Capture the cell that displays the provided text and extract its [X, Y] central coordinate. 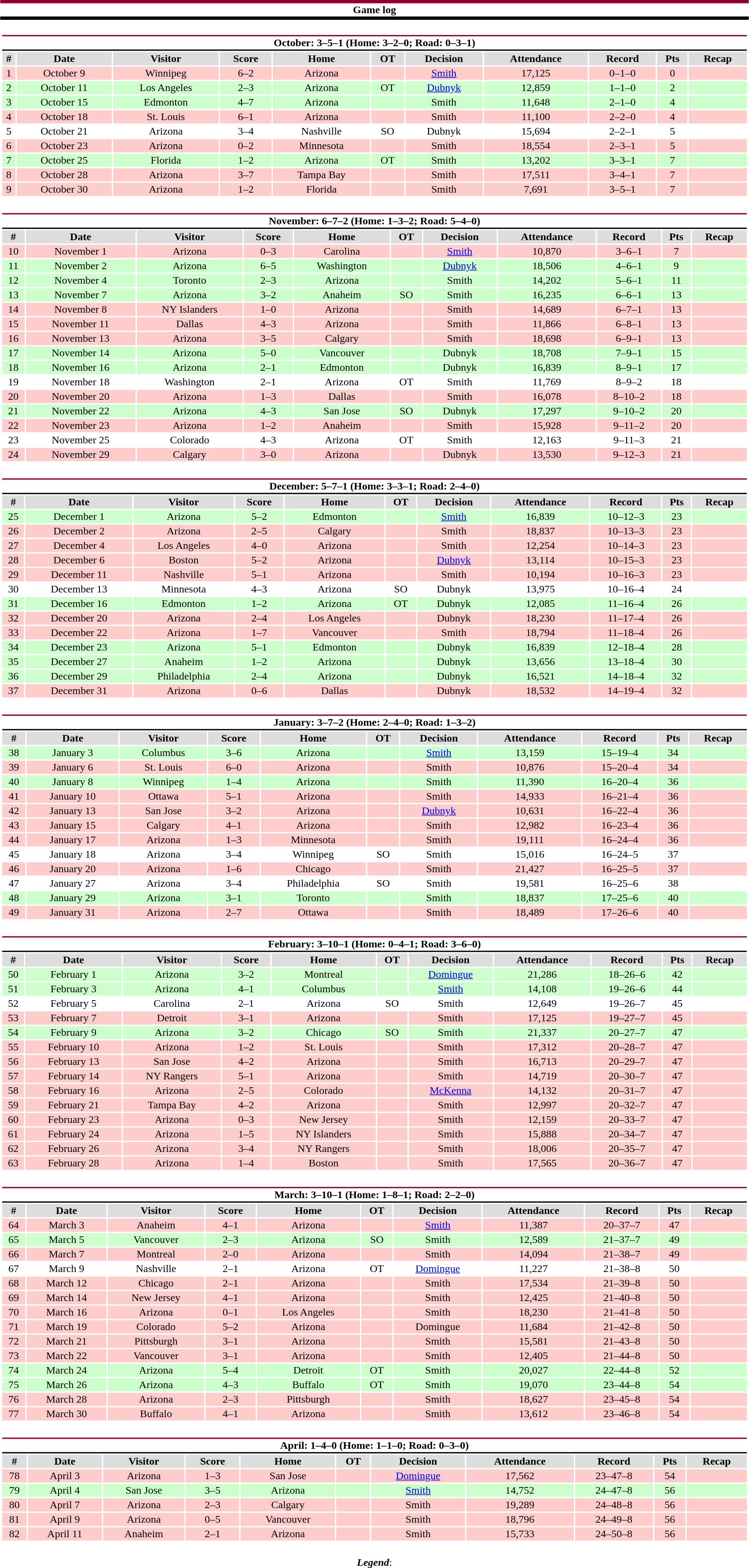
19 [13, 382]
16–24–4 [620, 840]
February 16 [74, 1090]
17,297 [547, 411]
January 29 [73, 898]
21–40–8 [622, 1298]
April 4 [65, 1491]
64 [14, 1225]
12 [13, 280]
0–2 [246, 146]
6–8–1 [629, 324]
December 6 [79, 560]
10,631 [530, 811]
December 23 [79, 647]
12,982 [530, 826]
11,648 [536, 102]
16–24–5 [620, 855]
11–17–4 [626, 618]
2–0 [231, 1254]
12,649 [542, 1003]
November 1 [80, 251]
16,521 [540, 676]
21–37–7 [622, 1240]
20–29–7 [627, 1061]
10–13–3 [626, 531]
16–23–4 [620, 826]
3–4–1 [622, 175]
58 [13, 1090]
14,094 [533, 1254]
57 [13, 1076]
65 [14, 1240]
October 21 [64, 132]
October 11 [64, 88]
1–6 [234, 869]
March 12 [67, 1283]
February: 3–10–1 (Home: 0–4–1; Road: 3–6–0) [374, 944]
20–32–7 [627, 1105]
21–39–8 [622, 1283]
March 3 [67, 1225]
13,202 [536, 161]
December 1 [79, 517]
21,427 [530, 869]
4–6–1 [629, 266]
39 [14, 768]
April 7 [65, 1505]
79 [14, 1491]
February 9 [74, 1032]
December 2 [79, 531]
March 28 [67, 1399]
March 21 [67, 1341]
11,769 [547, 382]
12,589 [533, 1240]
9–12–3 [629, 454]
21–44–8 [622, 1356]
17–25–6 [620, 898]
20–28–7 [627, 1047]
January 8 [73, 782]
17,562 [520, 1476]
72 [14, 1341]
14 [13, 309]
0–5 [213, 1520]
2–1–0 [622, 102]
December 22 [79, 633]
9–10–2 [629, 411]
13–18–4 [626, 662]
6–7–1 [629, 309]
31 [13, 604]
21–38–7 [622, 1254]
October 25 [64, 161]
16–25–6 [620, 884]
February 14 [74, 1076]
15–20–4 [620, 768]
December: 5–7–1 (Home: 3–3–1; Road: 2–4–0) [374, 486]
November 16 [80, 367]
2–3–1 [622, 146]
February 13 [74, 1061]
8–9–2 [629, 382]
December 16 [79, 604]
41 [14, 797]
January 17 [73, 840]
19–27–7 [627, 1018]
14,132 [542, 1090]
October 30 [64, 190]
November 7 [80, 295]
20–27–7 [627, 1032]
6–5 [268, 266]
16–21–4 [620, 797]
18,708 [547, 353]
3–6–1 [629, 251]
15,581 [533, 1341]
November 4 [80, 280]
February 1 [74, 974]
November 8 [80, 309]
1–7 [259, 633]
16–20–4 [620, 782]
17,312 [542, 1047]
10,870 [547, 251]
11,390 [530, 782]
January 18 [73, 855]
April 9 [65, 1520]
5–0 [268, 353]
77 [14, 1414]
6 [9, 146]
61 [13, 1134]
October 28 [64, 175]
12–18–4 [626, 647]
21–42–8 [622, 1327]
11,227 [533, 1269]
March 22 [67, 1356]
24–49–8 [614, 1520]
3–0 [268, 454]
69 [14, 1298]
March 16 [67, 1312]
7,691 [536, 190]
February 21 [74, 1105]
20–37–7 [622, 1225]
March 7 [67, 1254]
11–16–4 [626, 604]
November 25 [80, 440]
33 [13, 633]
6–1 [246, 117]
22 [13, 425]
24–48–8 [614, 1505]
67 [14, 1269]
13,530 [547, 454]
0–1–0 [622, 73]
1 [9, 73]
3–3–1 [622, 161]
15,888 [542, 1134]
9–11–2 [629, 425]
1–1–0 [622, 88]
12,425 [533, 1298]
March 5 [67, 1240]
10,876 [530, 768]
5–4 [231, 1370]
12,405 [533, 1356]
October 18 [64, 117]
18,554 [536, 146]
January 13 [73, 811]
November: 6–7–2 (Home: 1–3–2; Road: 5–4–0) [374, 221]
10–16–4 [626, 589]
January 10 [73, 797]
20–30–7 [627, 1076]
20–34–7 [627, 1134]
1–5 [246, 1134]
14,689 [547, 309]
McKenna [451, 1090]
12,163 [547, 440]
November 18 [80, 382]
December 20 [79, 618]
April: 1–4–0 (Home: 1–1–0; Road: 0–3–0) [374, 1445]
27 [13, 546]
66 [14, 1254]
4–7 [246, 102]
12,859 [536, 88]
7–9–1 [629, 353]
6–9–1 [629, 338]
8–9–1 [629, 367]
11,684 [533, 1327]
70 [14, 1312]
17–26–6 [620, 913]
12,159 [542, 1119]
73 [14, 1356]
December 27 [79, 662]
21–41–8 [622, 1312]
16,078 [547, 396]
12,254 [540, 546]
18,698 [547, 338]
11,100 [536, 117]
23–47–8 [614, 1476]
October 9 [64, 73]
14,202 [547, 280]
February 3 [74, 989]
6–6–1 [629, 295]
October 15 [64, 102]
18,506 [547, 266]
11–18–4 [626, 633]
68 [14, 1283]
15,016 [530, 855]
21–38–8 [622, 1269]
March 26 [67, 1385]
81 [14, 1520]
3–6 [234, 753]
63 [13, 1163]
November 29 [80, 454]
Game log [374, 10]
15–19–4 [620, 753]
80 [14, 1505]
6–2 [246, 73]
75 [14, 1385]
23–46–8 [622, 1414]
February 5 [74, 1003]
21,286 [542, 974]
19,111 [530, 840]
51 [13, 989]
17,511 [536, 175]
January 3 [73, 753]
March 19 [67, 1327]
71 [14, 1327]
13,612 [533, 1414]
15,694 [536, 132]
29 [13, 575]
February 26 [74, 1148]
3–5–1 [622, 190]
24–47–8 [614, 1491]
18,489 [530, 913]
74 [14, 1370]
20,027 [533, 1370]
55 [13, 1047]
11,866 [547, 324]
62 [13, 1148]
November 23 [80, 425]
20–31–7 [627, 1090]
10,194 [540, 575]
15,928 [547, 425]
November 11 [80, 324]
January 15 [73, 826]
17,534 [533, 1283]
November 22 [80, 411]
February 23 [74, 1119]
16,713 [542, 1061]
43 [14, 826]
November 13 [80, 338]
16,235 [547, 295]
20–36–7 [627, 1163]
December 4 [79, 546]
48 [14, 898]
16–25–5 [620, 869]
21,337 [542, 1032]
20–33–7 [627, 1119]
January 27 [73, 884]
59 [13, 1105]
19,289 [520, 1505]
18,796 [520, 1520]
18,794 [540, 633]
0–6 [259, 691]
14,933 [530, 797]
14,752 [520, 1491]
19–26–6 [627, 989]
19–26–7 [627, 1003]
3–7 [246, 175]
1–0 [268, 309]
9–11–3 [629, 440]
January: 3–7–2 (Home: 2–4–0; Road: 1–3–2) [374, 722]
February 7 [74, 1018]
2–2–0 [622, 117]
78 [14, 1476]
January 31 [73, 913]
35 [13, 662]
13,975 [540, 589]
January 20 [73, 869]
December 13 [79, 589]
19,070 [533, 1385]
March 24 [67, 1370]
0–1 [231, 1312]
12,085 [540, 604]
53 [13, 1018]
0 [672, 73]
February 10 [74, 1047]
23–44–8 [622, 1385]
13,656 [540, 662]
17,565 [542, 1163]
21–43–8 [622, 1341]
November 2 [80, 266]
2–2–1 [622, 132]
14,719 [542, 1076]
18,006 [542, 1148]
October: 3–5–1 (Home: 3–2–0; Road: 0–3–1) [374, 43]
22–44–8 [622, 1370]
10–12–3 [626, 517]
10 [13, 251]
December 31 [79, 691]
4–0 [259, 546]
76 [14, 1399]
18,532 [540, 691]
April 3 [65, 1476]
December 11 [79, 575]
23–45–8 [622, 1399]
6–0 [234, 768]
24–50–8 [614, 1534]
February 24 [74, 1134]
February 28 [74, 1163]
19,581 [530, 884]
18–26–6 [627, 974]
15,733 [520, 1534]
14,108 [542, 989]
14–19–4 [626, 691]
April 11 [65, 1534]
10–15–3 [626, 560]
November 14 [80, 353]
March: 3–10–1 (Home: 1–8–1; Road: 2–2–0) [374, 1195]
14–18–4 [626, 676]
20–35–7 [627, 1148]
March 30 [67, 1414]
11,387 [533, 1225]
October 23 [64, 146]
25 [13, 517]
13,159 [530, 753]
10–14–3 [626, 546]
8–10–2 [629, 396]
16 [13, 338]
10–16–3 [626, 575]
82 [14, 1534]
12,997 [542, 1105]
3 [9, 102]
60 [13, 1119]
2–7 [234, 913]
8 [9, 175]
13,114 [540, 560]
November 20 [80, 396]
5–6–1 [629, 280]
March 9 [67, 1269]
January 6 [73, 768]
16–22–4 [620, 811]
46 [14, 869]
March 14 [67, 1298]
18,627 [533, 1399]
December 29 [79, 676]
